Capture the cell that displays the provided text and extract its (x, y) central coordinate. 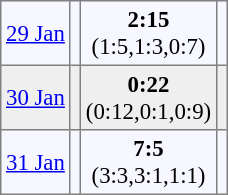
31 Jan (36, 162)
0:22(0:12,0:1,0:9) (149, 97)
30 Jan (36, 97)
2:15(1:5,1:3,0:7) (149, 33)
7:5(3:3,3:1,1:1) (149, 162)
29 Jan (36, 33)
